Determine the [x, y] coordinate at the center of the cell enclosing the given text.  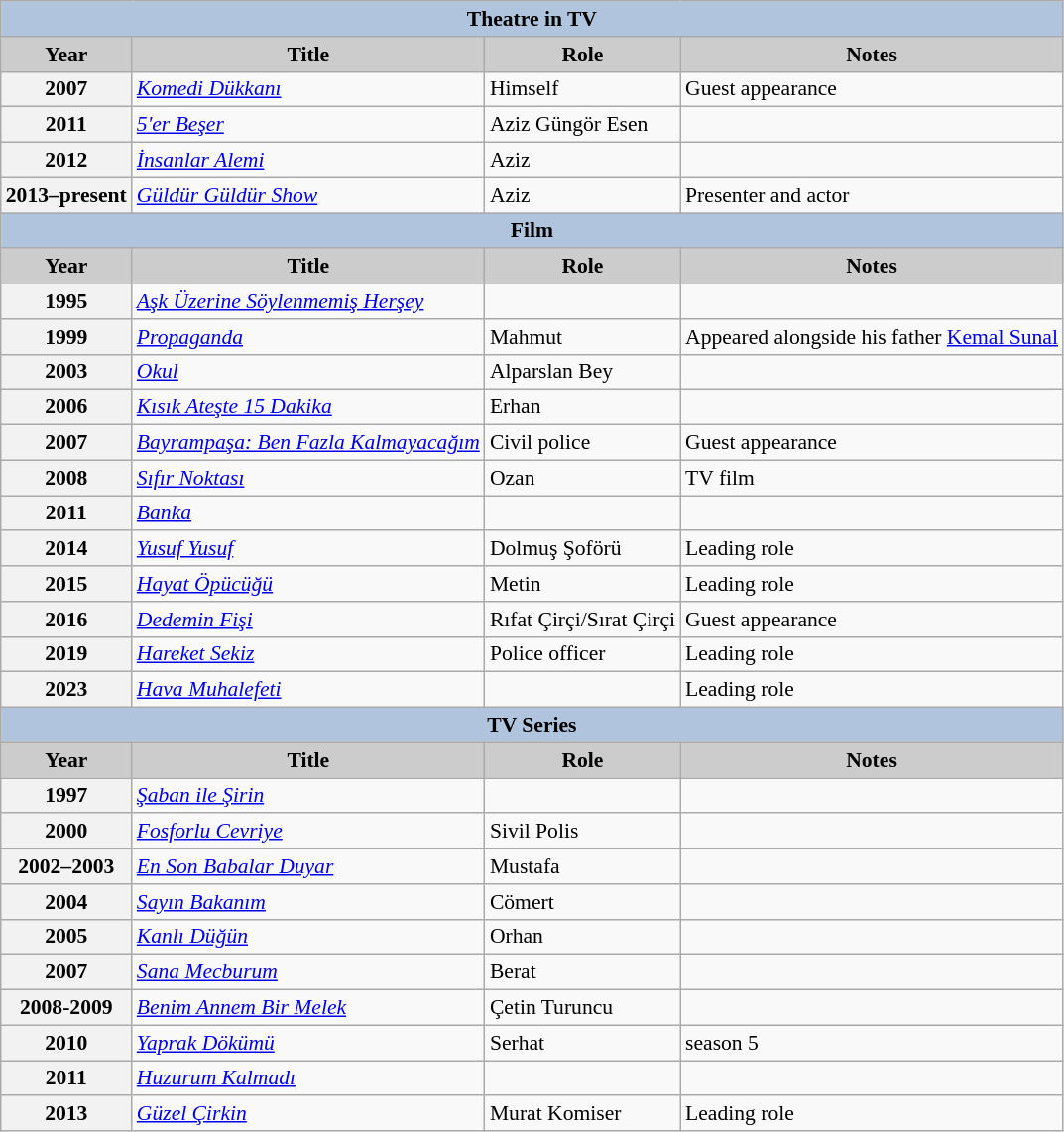
Aşk Üzerine Söylenmemiş Herşey [308, 301]
Şaban ile Şirin [308, 796]
1997 [66, 796]
Civil police [583, 443]
2010 [66, 1043]
Theatre in TV [532, 19]
Berat [583, 972]
2006 [66, 407]
Orhan [583, 937]
Police officer [583, 654]
Okul [308, 372]
Güzel Çirkin [308, 1114]
Sivil Polis [583, 832]
Erhan [583, 407]
Hava Muhalefeti [308, 690]
Alparslan Bey [583, 372]
1995 [66, 301]
Hareket Sekiz [308, 654]
Mahmut [583, 337]
2013–present [66, 195]
Hayat Öpücüğü [308, 584]
TV film [872, 478]
Huzurum Kalmadı [308, 1078]
2000 [66, 832]
Appeared alongside his father Kemal Sunal [872, 337]
Sıfır Noktası [308, 478]
2008-2009 [66, 1008]
1999 [66, 337]
Güldür Güldür Show [308, 195]
2003 [66, 372]
Komedi Dükkanı [308, 89]
En Son Babalar Duyar [308, 866]
Aziz Güngör Esen [583, 125]
Propaganda [308, 337]
2023 [66, 690]
Sana Mecburum [308, 972]
2012 [66, 161]
Bayrampaşa: Ben Fazla Kalmayacağım [308, 443]
2019 [66, 654]
Ozan [583, 478]
TV Series [532, 726]
Dolmuş Şoförü [583, 549]
Sayın Bakanım [308, 902]
Cömert [583, 902]
Fosforlu Cevriye [308, 832]
Benim Annem Bir Melek [308, 1008]
2016 [66, 620]
Banka [308, 513]
Mustafa [583, 866]
İnsanlar Alemi [308, 161]
Dedemin Fişi [308, 620]
2013 [66, 1114]
Rıfat Çirçi/Sırat Çirçi [583, 620]
Presenter and actor [872, 195]
Murat Komiser [583, 1114]
Yaprak Dökümü [308, 1043]
Serhat [583, 1043]
2005 [66, 937]
Çetin Turuncu [583, 1008]
season 5 [872, 1043]
2004 [66, 902]
Kanlı Düğün [308, 937]
2015 [66, 584]
Kısık Ateşte 15 Dakika [308, 407]
2008 [66, 478]
5'er Beşer [308, 125]
Film [532, 231]
2014 [66, 549]
Himself [583, 89]
Yusuf Yusuf [308, 549]
Metin [583, 584]
2002–2003 [66, 866]
